Return (x, y) of the center of cell containing provided text 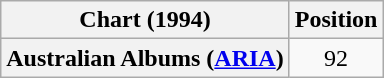
92 (336, 58)
Australian Albums (ARIA) (145, 58)
Chart (1994) (145, 20)
Position (336, 20)
